Provide the (x, y) coordinate of the cell's center where the given text is located.  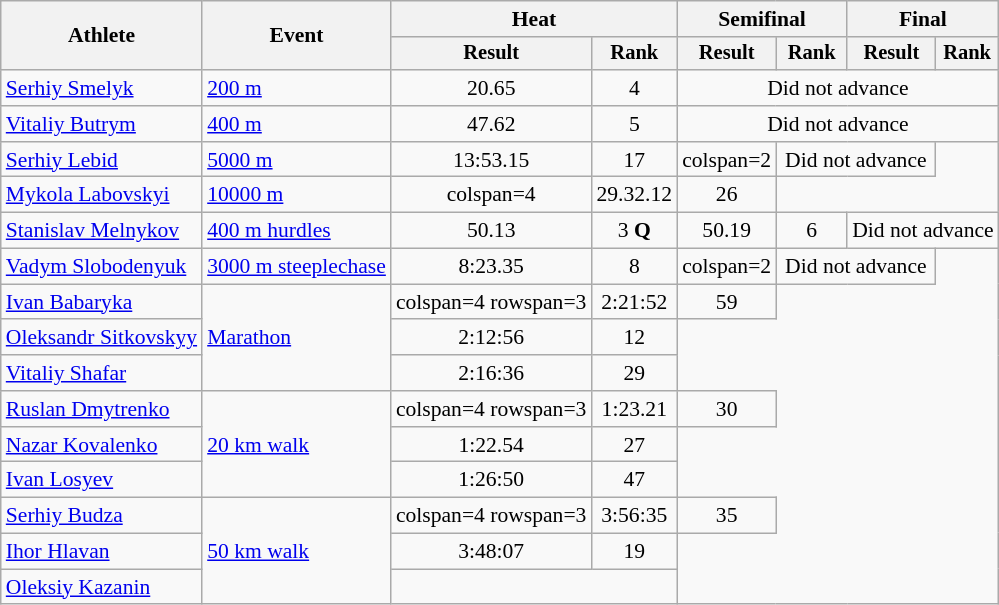
1:22.54 (492, 445)
Marathon (296, 338)
8:23.35 (492, 267)
5 (634, 124)
47.62 (492, 124)
400 m hurdles (296, 231)
Semifinal (762, 19)
3000 m steeplechase (296, 267)
Oleksiy Kazanin (102, 587)
3:48:07 (492, 552)
Mykola Labovskyi (102, 195)
50.13 (492, 231)
4 (634, 88)
Vitaliy Shafar (102, 373)
29 (634, 373)
Event (296, 36)
50 km walk (296, 552)
Ihor Hlavan (102, 552)
12 (634, 338)
19 (634, 552)
2:21:52 (634, 302)
Ruslan Dmytrenko (102, 409)
Serhiy Smelyk (102, 88)
Oleksandr Sitkovskyy (102, 338)
30 (726, 409)
5000 m (296, 160)
2:12:56 (492, 338)
Ivan Babaryka (102, 302)
Ivan Losyev (102, 480)
colspan=4 (492, 195)
2:16:36 (492, 373)
27 (634, 445)
10000 m (296, 195)
Serhiy Budza (102, 516)
26 (726, 195)
400 m (296, 124)
3 Q (634, 231)
Athlete (102, 36)
6 (812, 231)
Heat (534, 19)
20 km walk (296, 444)
Serhiy Lebid (102, 160)
17 (634, 160)
1:26:50 (492, 480)
35 (726, 516)
Vitaliy Butrym (102, 124)
59 (726, 302)
Vadym Slobodenyuk (102, 267)
8 (634, 267)
Nazar Kovalenko (102, 445)
20.65 (492, 88)
1:23.21 (634, 409)
Stanislav Melnykov (102, 231)
200 m (296, 88)
47 (634, 480)
50.19 (726, 231)
29.32.12 (634, 195)
13:53.15 (492, 160)
3:56:35 (634, 516)
Final (923, 19)
